Extract the (X, Y) coordinate from the center of the cell holding the provided text.  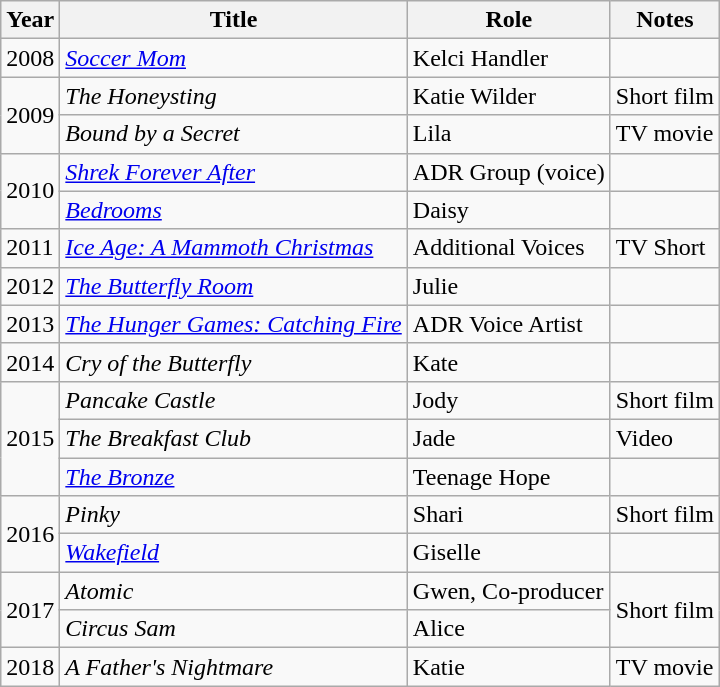
Lila (508, 134)
Circus Sam (234, 629)
Wakefield (234, 553)
Teenage Hope (508, 477)
2013 (30, 324)
2014 (30, 362)
Role (508, 20)
Video (664, 438)
Cry of the Butterfly (234, 362)
2015 (30, 438)
2012 (30, 286)
2017 (30, 610)
Giselle (508, 553)
TV Short (664, 248)
Ice Age: A Mammoth Christmas (234, 248)
Gwen, Co-producer (508, 591)
2010 (30, 191)
Julie (508, 286)
Alice (508, 629)
The Hunger Games: Catching Fire (234, 324)
Soccer Mom (234, 58)
Daisy (508, 210)
2018 (30, 667)
2011 (30, 248)
The Breakfast Club (234, 438)
The Honeysting (234, 96)
Kelci Handler (508, 58)
ADR Group (voice) (508, 172)
Additional Voices (508, 248)
Bedrooms (234, 210)
Katie (508, 667)
The Butterfly Room (234, 286)
Shari (508, 515)
Shrek Forever After (234, 172)
Notes (664, 20)
Pancake Castle (234, 400)
Jade (508, 438)
Pinky (234, 515)
Jody (508, 400)
Bound by a Secret (234, 134)
Kate (508, 362)
Atomic (234, 591)
ADR Voice Artist (508, 324)
Katie Wilder (508, 96)
Year (30, 20)
2016 (30, 534)
A Father's Nightmare (234, 667)
2008 (30, 58)
Title (234, 20)
2009 (30, 115)
The Bronze (234, 477)
